Search for the cell housing the specified text and yield its (X, Y) center coordinate. 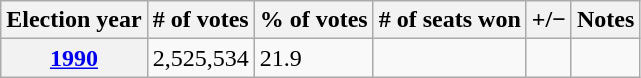
+/− (548, 20)
2,525,534 (200, 58)
21.9 (314, 58)
1990 (74, 58)
Notes (605, 20)
# of seats won (450, 20)
# of votes (200, 20)
Election year (74, 20)
% of votes (314, 20)
